Provide the (x, y) coordinate of the cell's center where the given text is located.  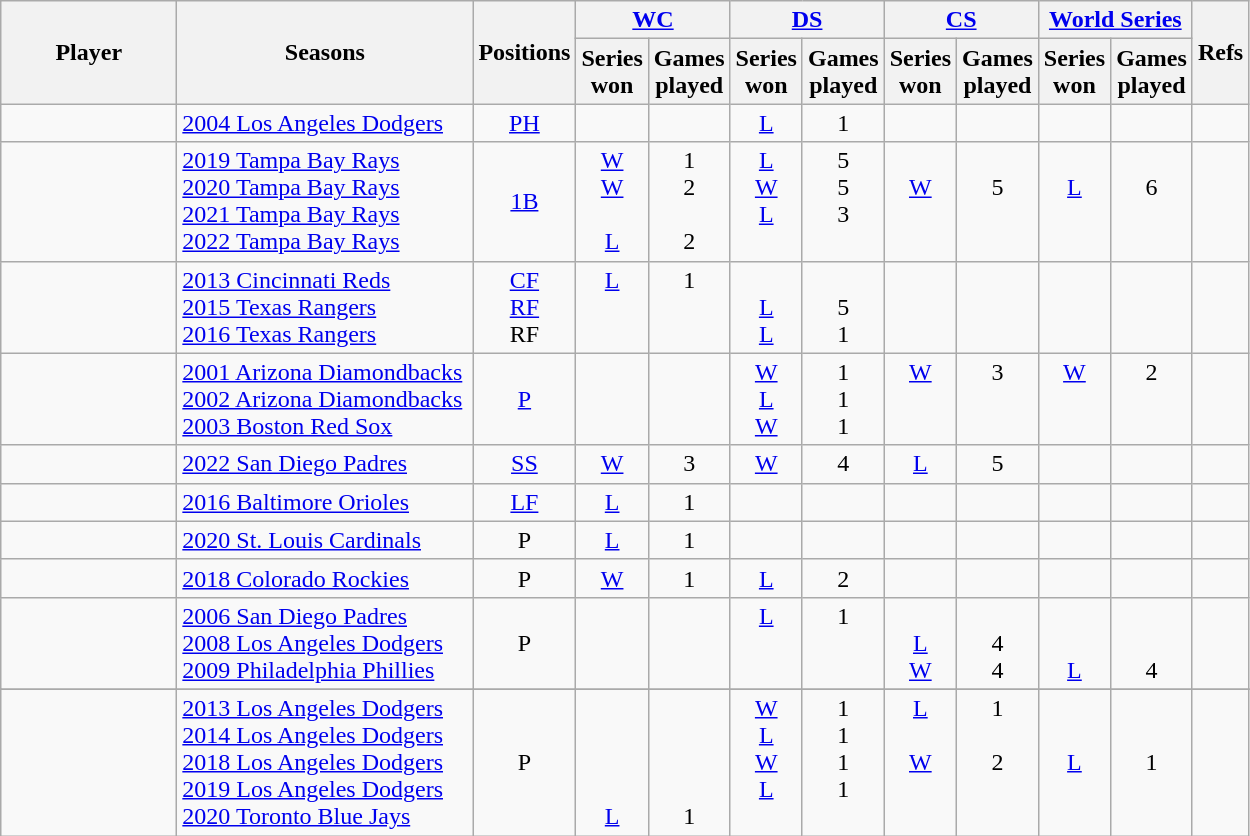
DS (807, 20)
1B (524, 202)
WW L (612, 202)
1111 (843, 762)
WLW (766, 399)
1 2 (998, 762)
Seasons (325, 52)
PH (524, 123)
Player (89, 52)
2022 San Diego Padres (325, 464)
2013 Los Angeles Dodgers2014 Los Angeles Dodgers2018 Los Angeles Dodgers2019 Los Angeles Dodgers2020 Toronto Blue Jays (325, 762)
LF (524, 502)
World Series (1115, 20)
2004 Los Angeles Dodgers (325, 123)
SS (524, 464)
2018 Colorado Rockies (325, 578)
6 (1152, 202)
111 (843, 399)
Refs (1220, 52)
L W (920, 762)
LWL (766, 202)
12 2 (689, 202)
2013 Cincinnati Reds2015 Texas Rangers2016 Texas Rangers (325, 307)
Positions (524, 52)
WC (653, 20)
LW (920, 643)
WLWL (766, 762)
CFRFRF (524, 307)
2019 Tampa Bay Rays2020 Tampa Bay Rays2021 Tampa Bay Rays2022 Tampa Bay Rays (325, 202)
51 (843, 307)
44 (998, 643)
553 (843, 202)
2016 Baltimore Orioles (325, 502)
LL (766, 307)
2020 St. Louis Cardinals (325, 540)
CS (961, 20)
2001 Arizona Diamondbacks2002 Arizona Diamondbacks2003 Boston Red Sox (325, 399)
2006 San Diego Padres2008 Los Angeles Dodgers2009 Philadelphia Phillies (325, 643)
